Extract the [X, Y] coordinate from the center of the cell holding the provided text.  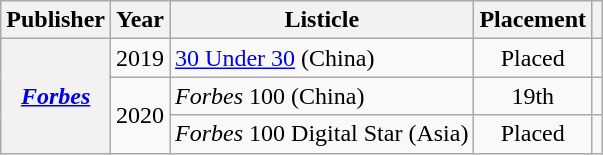
Forbes 100 Digital Star (Asia) [322, 134]
19th [533, 96]
Publisher [56, 20]
2020 [140, 115]
Forbes [56, 96]
Forbes 100 (China) [322, 96]
30 Under 30 (China) [322, 58]
Listicle [322, 20]
2019 [140, 58]
Placement [533, 20]
Year [140, 20]
